Return the (x, y) coordinate for the center point of the cell that contains the specified text.  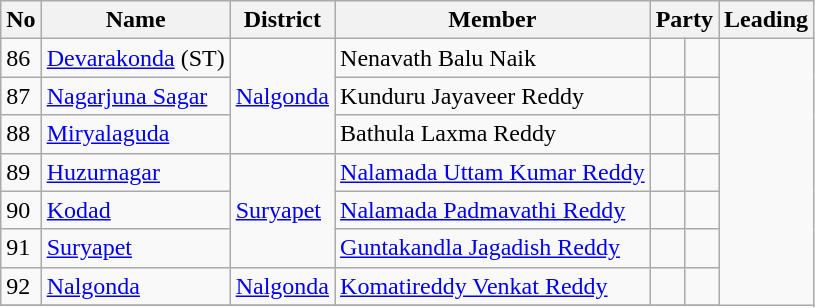
Nalamada Padmavathi Reddy (493, 210)
89 (21, 172)
Name (136, 20)
88 (21, 134)
86 (21, 58)
District (282, 20)
Member (493, 20)
Party (684, 20)
Leading (766, 20)
Nalamada Uttam Kumar Reddy (493, 172)
Huzurnagar (136, 172)
91 (21, 248)
Miryalaguda (136, 134)
No (21, 20)
87 (21, 96)
92 (21, 286)
Devarakonda (ST) (136, 58)
Nenavath Balu Naik (493, 58)
Nagarjuna Sagar (136, 96)
Guntakandla Jagadish Reddy (493, 248)
Bathula Laxma Reddy (493, 134)
Komatireddy Venkat Reddy (493, 286)
90 (21, 210)
Kunduru Jayaveer Reddy (493, 96)
Kodad (136, 210)
